From the cell containing the given text, extract its center point as [X, Y] coordinate. 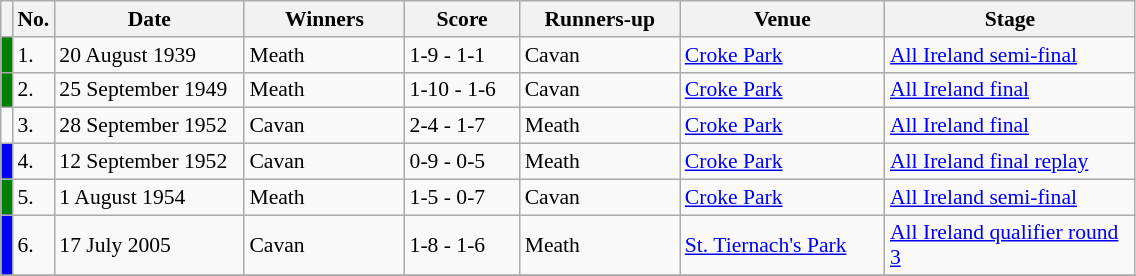
2. [33, 90]
3. [33, 126]
All Ireland qualifier round 3 [1010, 246]
Venue [782, 19]
1-5 - 0-7 [462, 197]
17 July 2005 [149, 246]
Score [462, 19]
All Ireland final replay [1010, 162]
St. Tiernach's Park [782, 246]
0-9 - 0-5 [462, 162]
Date [149, 19]
1 August 1954 [149, 197]
6. [33, 246]
20 August 1939 [149, 55]
28 September 1952 [149, 126]
5. [33, 197]
Stage [1010, 19]
No. [33, 19]
25 September 1949 [149, 90]
1-10 - 1-6 [462, 90]
4. [33, 162]
1. [33, 55]
2-4 - 1-7 [462, 126]
Runners-up [600, 19]
1-9 - 1-1 [462, 55]
1-8 - 1-6 [462, 246]
12 September 1952 [149, 162]
Winners [324, 19]
